Return [x, y] of the center of cell containing provided text 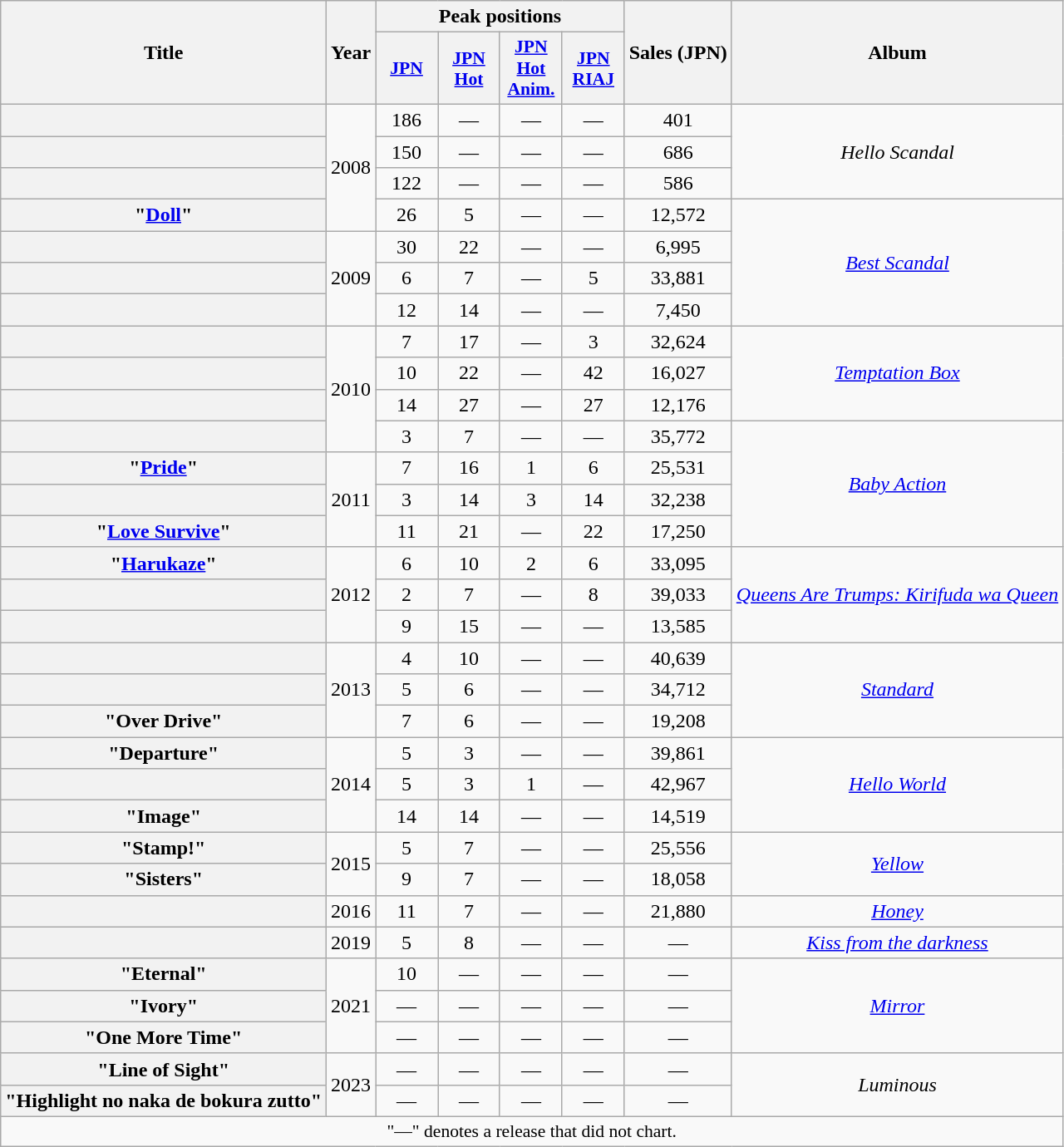
Year [351, 53]
186 [407, 120]
19,208 [678, 721]
42 [594, 373]
2015 [351, 864]
4 [407, 657]
14,519 [678, 816]
Peak positions [500, 17]
150 [407, 152]
"Image" [164, 816]
12,176 [678, 405]
42,967 [678, 785]
2019 [351, 943]
JPN [407, 68]
16 [469, 468]
39,033 [678, 594]
Album [897, 53]
2021 [351, 1006]
12 [407, 310]
Yellow [897, 864]
2012 [351, 594]
"Sisters" [164, 879]
16,027 [678, 373]
"Over Drive" [164, 721]
Sales (JPN) [678, 53]
35,772 [678, 436]
Best Scandal [897, 263]
2011 [351, 500]
32,238 [678, 500]
18,058 [678, 879]
Baby Action [897, 484]
32,624 [678, 342]
"Harukaze" [164, 563]
JPN Hot Anim. [530, 68]
34,712 [678, 690]
2008 [351, 167]
30 [407, 247]
Standard [897, 689]
Temptation Box [897, 373]
25,556 [678, 848]
Title [164, 53]
33,095 [678, 563]
40,639 [678, 657]
2009 [351, 278]
"Ivory" [164, 1006]
7,450 [678, 310]
401 [678, 120]
21,880 [678, 911]
"Departure" [164, 753]
Hello Scandal [897, 151]
Queens Are Trumps: Kirifuda wa Queen [897, 594]
17,250 [678, 531]
2010 [351, 389]
Mirror [897, 1006]
"Stamp!" [164, 848]
JPN Hot [469, 68]
6,995 [678, 247]
"Pride" [164, 468]
"Line of Sight" [164, 1069]
"—" denotes a release that did not chart. [532, 1131]
21 [469, 531]
686 [678, 152]
39,861 [678, 753]
Honey [897, 911]
Kiss from the darkness [897, 943]
2013 [351, 689]
"Highlight no naka de bokura zutto" [164, 1100]
Hello World [897, 785]
586 [678, 184]
2016 [351, 911]
26 [407, 215]
JPN RIAJ [594, 68]
122 [407, 184]
"Doll" [164, 215]
33,881 [678, 278]
13,585 [678, 626]
15 [469, 626]
"Love Survive" [164, 531]
"One More Time" [164, 1037]
17 [469, 342]
2014 [351, 785]
25,531 [678, 468]
Luminous [897, 1085]
2023 [351, 1085]
12,572 [678, 215]
"Eternal" [164, 974]
